Determine the (x, y) coordinate at the center of the cell enclosing the given text.  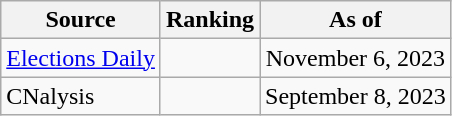
Source (81, 20)
Ranking (210, 20)
As of (356, 20)
Elections Daily (81, 58)
November 6, 2023 (356, 58)
CNalysis (81, 96)
September 8, 2023 (356, 96)
